For the text-containing cell, return its midpoint in (X, Y) coordinate format. 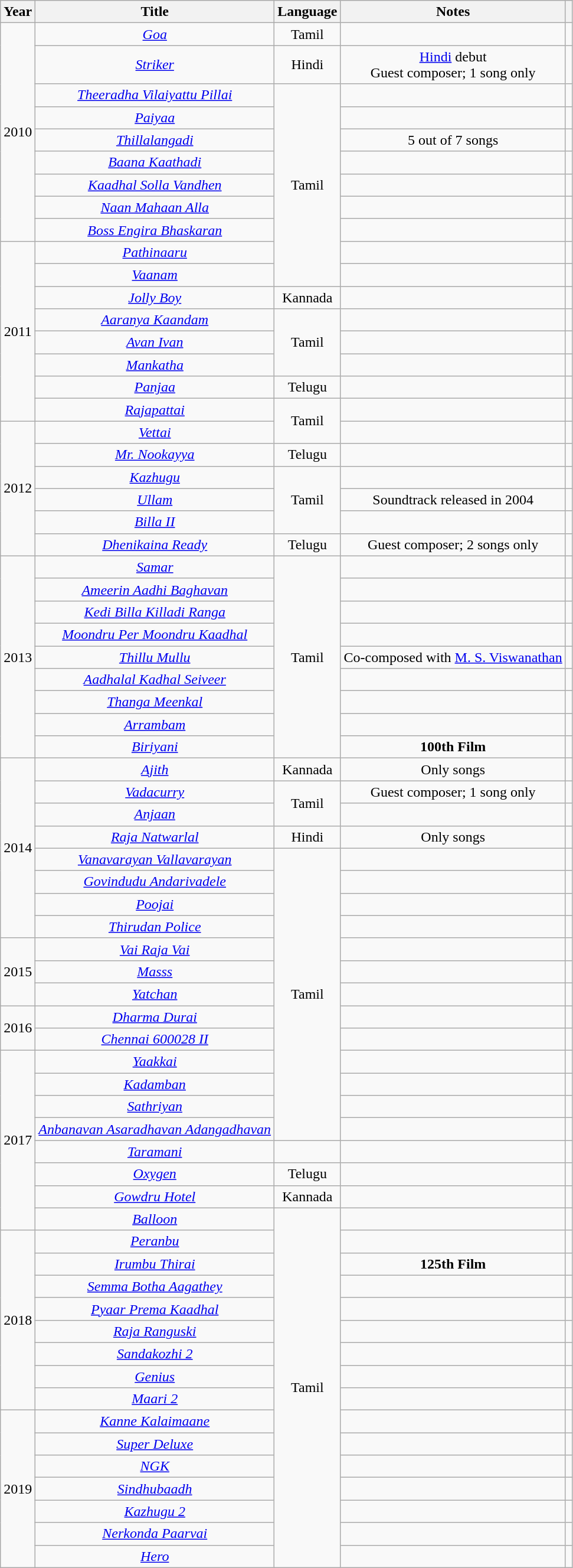
Title (155, 12)
Mankatha (155, 365)
Poojai (155, 904)
Ajith (155, 770)
Moondru Per Moondru Kaadhal (155, 634)
Language (307, 12)
Super Deluxe (155, 1444)
Arrambam (155, 725)
Samar (155, 567)
Soundtrack released in 2004 (453, 500)
Thirudan Police (155, 927)
Anbanavan Asaradhavan Adangadhavan (155, 1129)
Pyaar Prema Kaadhal (155, 1309)
2012 (18, 488)
Govindudu Andarivadele (155, 882)
100th Film (453, 747)
Theeradha Vilaiyattu Pillai (155, 95)
Hindi debutGuest composer; 1 song only (453, 65)
Masss (155, 972)
Peranbu (155, 1241)
NGK (155, 1466)
Mr. Nookayya (155, 455)
Panjaa (155, 387)
2013 (18, 657)
2014 (18, 848)
Kadamban (155, 1084)
Co-composed with M. S. Viswanathan (453, 657)
Avan Ivan (155, 343)
Naan Mahaan Alla (155, 207)
Kedi Billa Killadi Ranga (155, 612)
Kaadhal Solla Vandhen (155, 185)
Boss Engira Bhaskaran (155, 230)
2016 (18, 1028)
Ullam (155, 500)
Genius (155, 1377)
Baana Kaathadi (155, 162)
2015 (18, 972)
Biriyani (155, 747)
Taramani (155, 1152)
Dhenikaina Ready (155, 545)
Nerkonda Paarvai (155, 1534)
Guest composer; 2 songs only (453, 545)
Kanne Kalaimaane (155, 1422)
Raja Ranguski (155, 1331)
Semma Botha Aagathey (155, 1286)
Thanga Meenkal (155, 702)
Vai Raja Vai (155, 949)
2010 (18, 132)
Oxygen (155, 1174)
Sindhubaadh (155, 1489)
Balloon (155, 1219)
Yatchan (155, 994)
Kazhugu 2 (155, 1511)
Notes (453, 12)
Year (18, 12)
Raja Natwarlal (155, 837)
5 out of 7 songs (453, 140)
Gowdru Hotel (155, 1197)
Maari 2 (155, 1399)
Irumbu Thirai (155, 1264)
Vanavarayan Vallavarayan (155, 859)
Thillalangadi (155, 140)
Chennai 600028 II (155, 1039)
Ameerin Aadhi Baghavan (155, 589)
Paiyaa (155, 118)
Sandakozhi 2 (155, 1354)
Pathinaaru (155, 252)
2017 (18, 1140)
Striker (155, 65)
Anjaan (155, 814)
Goa (155, 34)
Thillu Mullu (155, 657)
2019 (18, 1489)
Vettai (155, 432)
Guest composer; 1 song only (453, 792)
Rajapattai (155, 410)
Kazhugu (155, 477)
Hero (155, 1556)
Aadhalal Kadhal Seiveer (155, 680)
Dharma Durai (155, 1016)
Billa II (155, 522)
Aaranya Kaandam (155, 320)
Sathriyan (155, 1107)
125th Film (453, 1264)
2011 (18, 331)
Vadacurry (155, 792)
2018 (18, 1320)
Vaanam (155, 275)
Yaakkai (155, 1062)
Jolly Boy (155, 297)
